Pinpoint the cell where the given text exists, returning its [X, Y] midpoint coordinate. 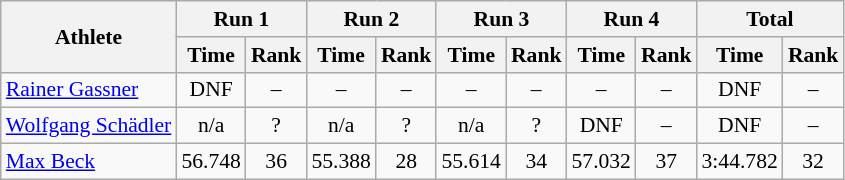
36 [276, 162]
55.388 [340, 162]
57.032 [600, 162]
55.614 [470, 162]
Run 1 [241, 19]
32 [814, 162]
Rainer Gassner [89, 90]
Run 3 [501, 19]
37 [666, 162]
56.748 [210, 162]
Max Beck [89, 162]
Wolfgang Schädler [89, 126]
Run 4 [631, 19]
28 [406, 162]
Total [770, 19]
Athlete [89, 36]
3:44.782 [740, 162]
34 [536, 162]
Run 2 [371, 19]
